Output the [X, Y] coordinate of the center of the cell containing the given text.  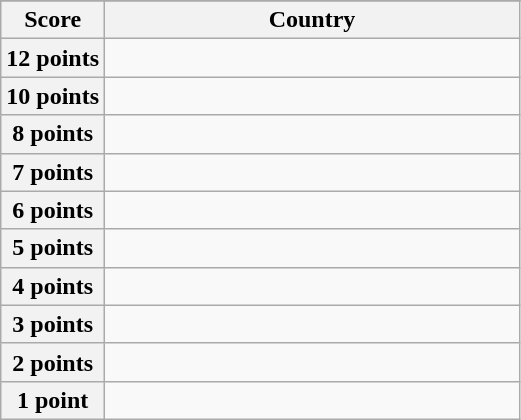
8 points [53, 134]
7 points [53, 172]
3 points [53, 324]
5 points [53, 248]
12 points [53, 58]
Score [53, 20]
1 point [53, 400]
Country [312, 20]
10 points [53, 96]
4 points [53, 286]
2 points [53, 362]
6 points [53, 210]
